Locate the cell with the specified text and output its [X, Y] center coordinate. 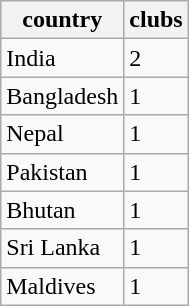
India [62, 58]
Sri Lanka [62, 248]
Pakistan [62, 172]
Nepal [62, 134]
Bhutan [62, 210]
country [62, 20]
clubs [156, 20]
Maldives [62, 286]
Bangladesh [62, 96]
2 [156, 58]
